For the text-containing cell, return its midpoint in (x, y) coordinate format. 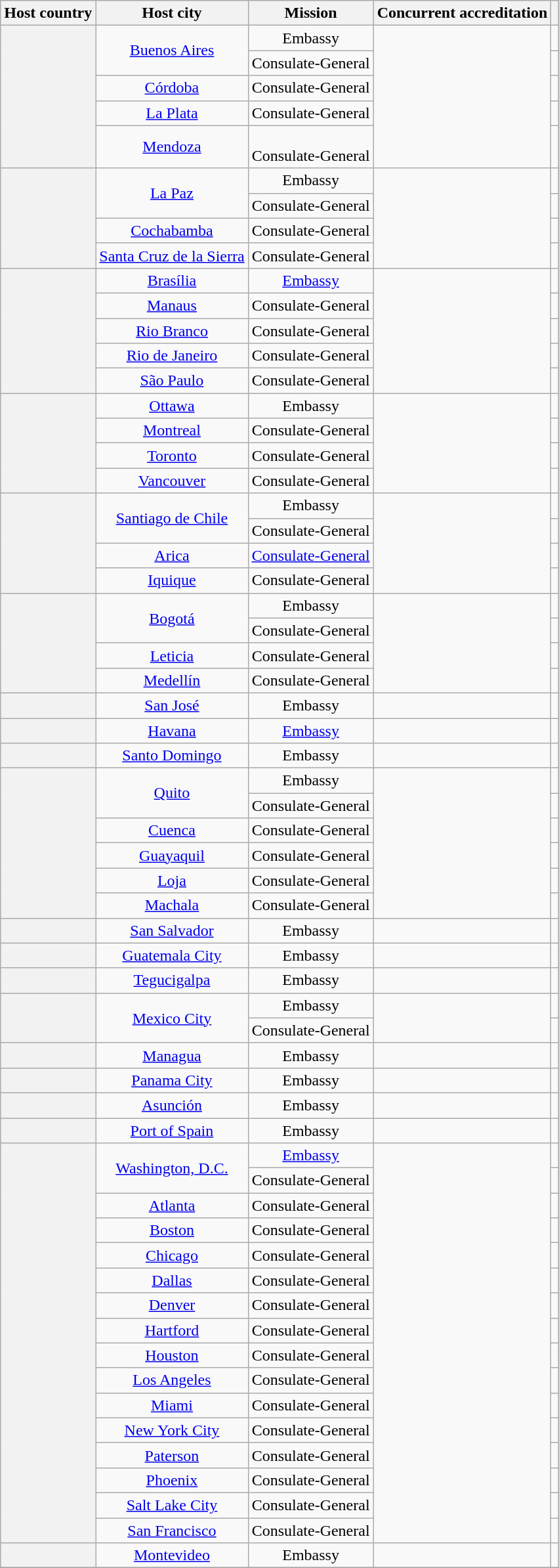
Atlanta (172, 1206)
Leticia (172, 655)
Houston (172, 1355)
Port of Spain (172, 1130)
Santa Cruz de la Sierra (172, 255)
Denver (172, 1305)
Cochabamba (172, 230)
Ottawa (172, 406)
Buenos Aires (172, 51)
Rio Branco (172, 330)
San Francisco (172, 1531)
Santiago de Chile (172, 518)
Toronto (172, 456)
Miami (172, 1405)
Dallas (172, 1280)
Asunción (172, 1105)
La Paz (172, 193)
Concurrent accreditation (462, 13)
Cuenca (172, 831)
Panama City (172, 1080)
Salt Lake City (172, 1505)
Hartford (172, 1330)
São Paulo (172, 381)
Guatemala City (172, 955)
Los Angeles (172, 1380)
Tegucigalpa (172, 980)
Córdoba (172, 88)
Medellín (172, 680)
Guayaquil (172, 856)
Host country (49, 13)
Montevideo (172, 1556)
Loja (172, 881)
Paterson (172, 1455)
Santo Domingo (172, 756)
New York City (172, 1430)
Mendoza (172, 147)
Havana (172, 731)
Quito (172, 793)
Vancouver (172, 481)
Host city (172, 13)
Washington, D.C. (172, 1168)
Montreal (172, 431)
Brasília (172, 280)
San Salvador (172, 930)
La Plata (172, 113)
Arica (172, 555)
Manaus (172, 305)
Boston (172, 1230)
Machala (172, 905)
Phoenix (172, 1480)
Bogotá (172, 618)
Mission (311, 13)
San José (172, 705)
Managua (172, 1055)
Iquique (172, 580)
Chicago (172, 1255)
Mexico City (172, 1018)
Rio de Janeiro (172, 356)
